Detect which cell encompasses the target text, then output its [X, Y] center coordinate. 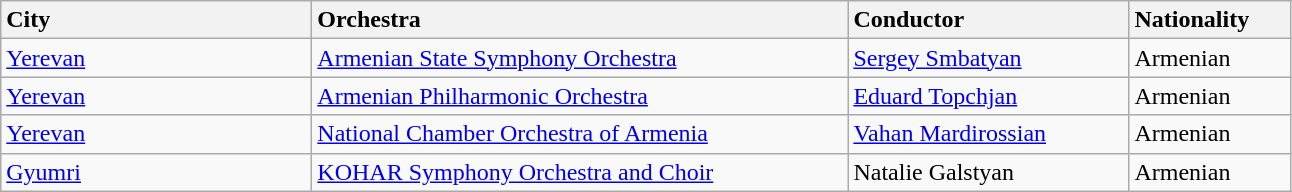
Nationality [1210, 20]
Orchestra [580, 20]
KOHAR Symphony Orchestra and Choir [580, 172]
Natalie Galstyan [988, 172]
Vahan Mardirossian [988, 134]
Eduard Topchjan [988, 96]
National Chamber Orchestra of Armenia [580, 134]
Armenian Philharmonic Orchestra [580, 96]
Sergey Smbatyan [988, 58]
Armenian State Symphony Orchestra [580, 58]
Conductor [988, 20]
Gyumri [156, 172]
City [156, 20]
